Search for the cell housing the specified text and yield its [x, y] center coordinate. 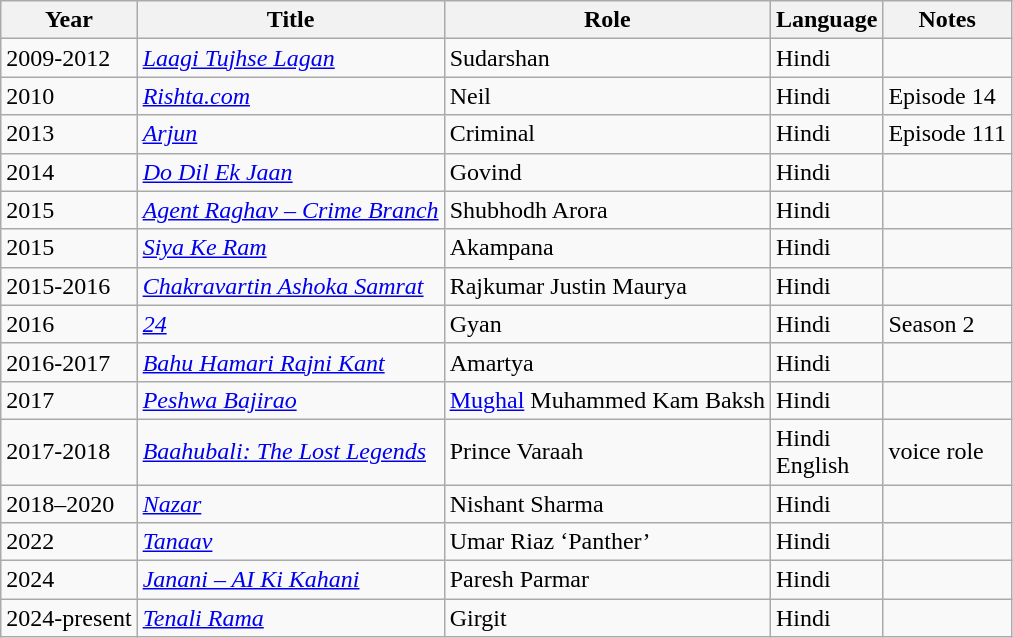
Title [290, 20]
Year [69, 20]
Criminal [607, 134]
Siya Ke Ram [290, 248]
Akampana [607, 248]
Season 2 [948, 324]
2015-2016 [69, 286]
2017 [69, 400]
Laagi Tujhse Lagan [290, 58]
2024-present [69, 618]
Mughal Muhammed Kam Baksh [607, 400]
Prince Varaah [607, 452]
HindiEnglish [826, 452]
2017-2018 [69, 452]
Episode 111 [948, 134]
Bahu Hamari Rajni Kant [290, 362]
Chakravartin Ashoka Samrat [290, 286]
Rajkumar Justin Maurya [607, 286]
2022 [69, 542]
Shubhodh Arora [607, 210]
Peshwa Bajirao [290, 400]
Sudarshan [607, 58]
2016 [69, 324]
2018–2020 [69, 503]
Umar Riaz ‘Panther’ [607, 542]
Baahubali: The Lost Legends [290, 452]
voice role [948, 452]
Neil [607, 96]
Notes [948, 20]
2010 [69, 96]
Language [826, 20]
2024 [69, 580]
Girgit [607, 618]
2013 [69, 134]
2014 [69, 172]
Do Dil Ek Jaan [290, 172]
Govind [607, 172]
Tanaav [290, 542]
Amartya [607, 362]
Nazar [290, 503]
2016-2017 [69, 362]
Tenali Rama [290, 618]
Gyan [607, 324]
Role [607, 20]
Arjun [290, 134]
24 [290, 324]
Agent Raghav – Crime Branch [290, 210]
Paresh Parmar [607, 580]
2009-2012 [69, 58]
Rishta.com [290, 96]
Janani – AI Ki Kahani [290, 580]
Nishant Sharma [607, 503]
Episode 14 [948, 96]
